Capture the cell that displays the provided text and extract its [x, y] central coordinate. 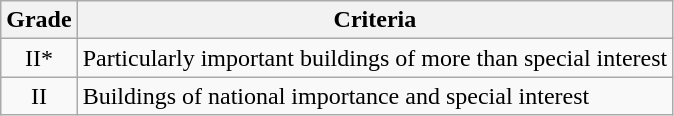
Criteria [375, 20]
II* [39, 58]
Buildings of national importance and special interest [375, 96]
Grade [39, 20]
II [39, 96]
Particularly important buildings of more than special interest [375, 58]
